Identify which cell holds the provided text, then report its (X, Y) central coordinate. 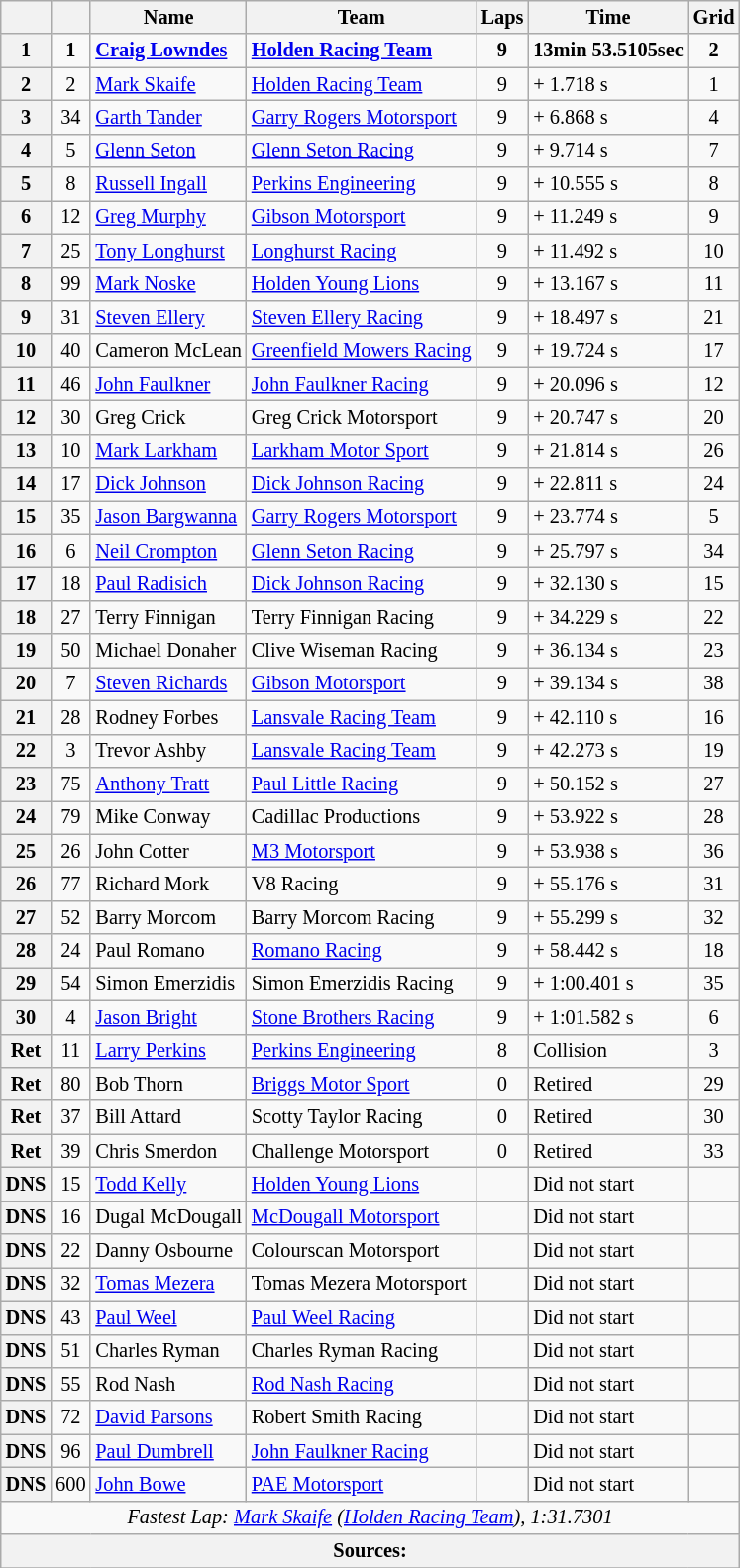
+ 13.167 s (608, 284)
+ 53.922 s (608, 817)
Clive Wiseman Racing (362, 651)
Anthony Tratt (168, 784)
PAE Motorsport (362, 1484)
+ 10.555 s (608, 184)
Mark Skaife (168, 84)
Simon Emerzidis (168, 984)
54 (70, 984)
Time (608, 17)
Rodney Forbes (168, 717)
+ 53.938 s (608, 851)
Terry Finnigan (168, 617)
Charles Ryman Racing (362, 1351)
John Cotter (168, 851)
Longhurst Racing (362, 251)
+ 25.797 s (608, 551)
+ 11.249 s (608, 217)
Cameron McLean (168, 351)
David Parsons (168, 1417)
Michael Donaher (168, 651)
Colourscan Motorsport (362, 1251)
+ 23.774 s (608, 517)
+ 20.096 s (608, 384)
John Bowe (168, 1484)
Rod Nash (168, 1384)
+ 18.497 s (608, 317)
72 (70, 1417)
Larkham Motor Sport (362, 451)
M3 Motorsport (362, 851)
Name (168, 17)
Jason Bright (168, 1017)
Paul Radisich (168, 583)
79 (70, 817)
Mark Larkham (168, 451)
Tony Longhurst (168, 251)
Laps (503, 17)
33 (714, 1151)
+ 42.273 s (608, 751)
Grid (714, 17)
37 (70, 1117)
+ 1:01.582 s (608, 1017)
Briggs Motor Sport (362, 1084)
Steven Ellery Racing (362, 317)
Russell Ingall (168, 184)
39 (70, 1151)
40 (70, 351)
Collision (608, 1051)
Greenfield Mowers Racing (362, 351)
Challenge Motorsport (362, 1151)
13min 53.5105sec (608, 51)
Bill Attard (168, 1117)
Sources: (370, 1551)
Barry Morcom (168, 917)
Todd Kelly (168, 1184)
Richard Mork (168, 884)
Stone Brothers Racing (362, 1017)
Danny Osbourne (168, 1251)
Trevor Ashby (168, 751)
Chris Smerdon (168, 1151)
46 (70, 384)
+ 34.229 s (608, 617)
Jason Bargwanna (168, 517)
Charles Ryman (168, 1351)
Craig Lowndes (168, 51)
14 (26, 484)
Glenn Seton (168, 151)
+ 1:00.401 s (608, 984)
96 (70, 1451)
+ 55.299 s (608, 917)
Bob Thorn (168, 1084)
600 (70, 1484)
Steven Ellery (168, 317)
99 (70, 284)
Larry Perkins (168, 1051)
Greg Murphy (168, 217)
43 (70, 1317)
Steven Richards (168, 683)
75 (70, 784)
Barry Morcom Racing (362, 917)
Paul Weel Racing (362, 1317)
Dick Johnson (168, 484)
Terry Finnigan Racing (362, 617)
Paul Weel (168, 1317)
V8 Racing (362, 884)
Romano Racing (362, 951)
Robert Smith Racing (362, 1417)
51 (70, 1351)
Rod Nash Racing (362, 1384)
+ 19.724 s (608, 351)
+ 1.718 s (608, 84)
Paul Little Racing (362, 784)
38 (714, 683)
+ 22.811 s (608, 484)
+ 50.152 s (608, 784)
Garth Tander (168, 117)
Simon Emerzidis Racing (362, 984)
36 (714, 851)
Paul Dumbrell (168, 1451)
+ 11.492 s (608, 251)
80 (70, 1084)
55 (70, 1384)
Scotty Taylor Racing (362, 1117)
Tomas Mezera (168, 1284)
Tomas Mezera Motorsport (362, 1284)
77 (70, 884)
Fastest Lap: Mark Skaife (Holden Racing Team), 1:31.7301 (370, 1517)
Team (362, 17)
+ 39.134 s (608, 683)
+ 55.176 s (608, 884)
+ 32.130 s (608, 583)
+ 42.110 s (608, 717)
+ 36.134 s (608, 651)
Paul Romano (168, 951)
Cadillac Productions (362, 817)
Greg Crick Motorsport (362, 417)
John Faulkner (168, 384)
+ 58.442 s (608, 951)
+ 20.747 s (608, 417)
Neil Crompton (168, 551)
+ 9.714 s (608, 151)
McDougall Motorsport (362, 1217)
Dugal McDougall (168, 1217)
+ 21.814 s (608, 451)
Greg Crick (168, 417)
Mark Noske (168, 284)
+ 6.868 s (608, 117)
13 (26, 451)
Mike Conway (168, 817)
52 (70, 917)
50 (70, 651)
